Output the (x, y) coordinate of the center of the cell containing the given text.  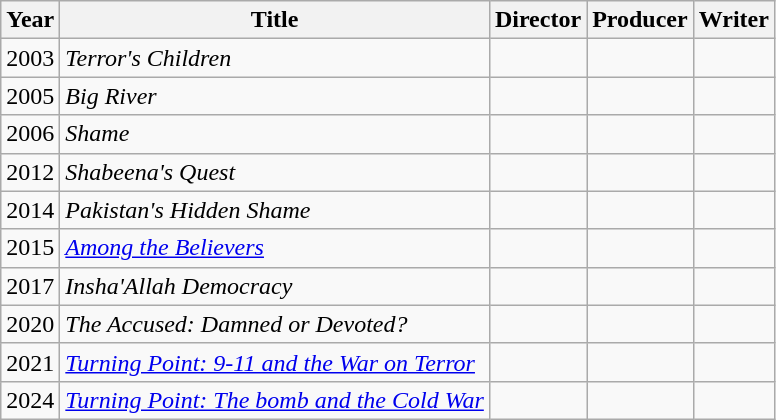
2012 (30, 172)
Terror's Children (275, 58)
Shame (275, 134)
2021 (30, 362)
The Accused: Damned or Devoted? (275, 324)
2020 (30, 324)
2003 (30, 58)
2024 (30, 400)
2005 (30, 96)
Turning Point: The bomb and the Cold War (275, 400)
Turning Point: 9-11 and the War on Terror (275, 362)
2017 (30, 286)
Year (30, 20)
2014 (30, 210)
Big River (275, 96)
2015 (30, 248)
Pakistan's Hidden Shame (275, 210)
2006 (30, 134)
Insha'Allah Democracy (275, 286)
Title (275, 20)
Director (538, 20)
Shabeena's Quest (275, 172)
Writer (734, 20)
Among the Believers (275, 248)
Producer (640, 20)
